For the text-containing cell, return its midpoint in [x, y] coordinate format. 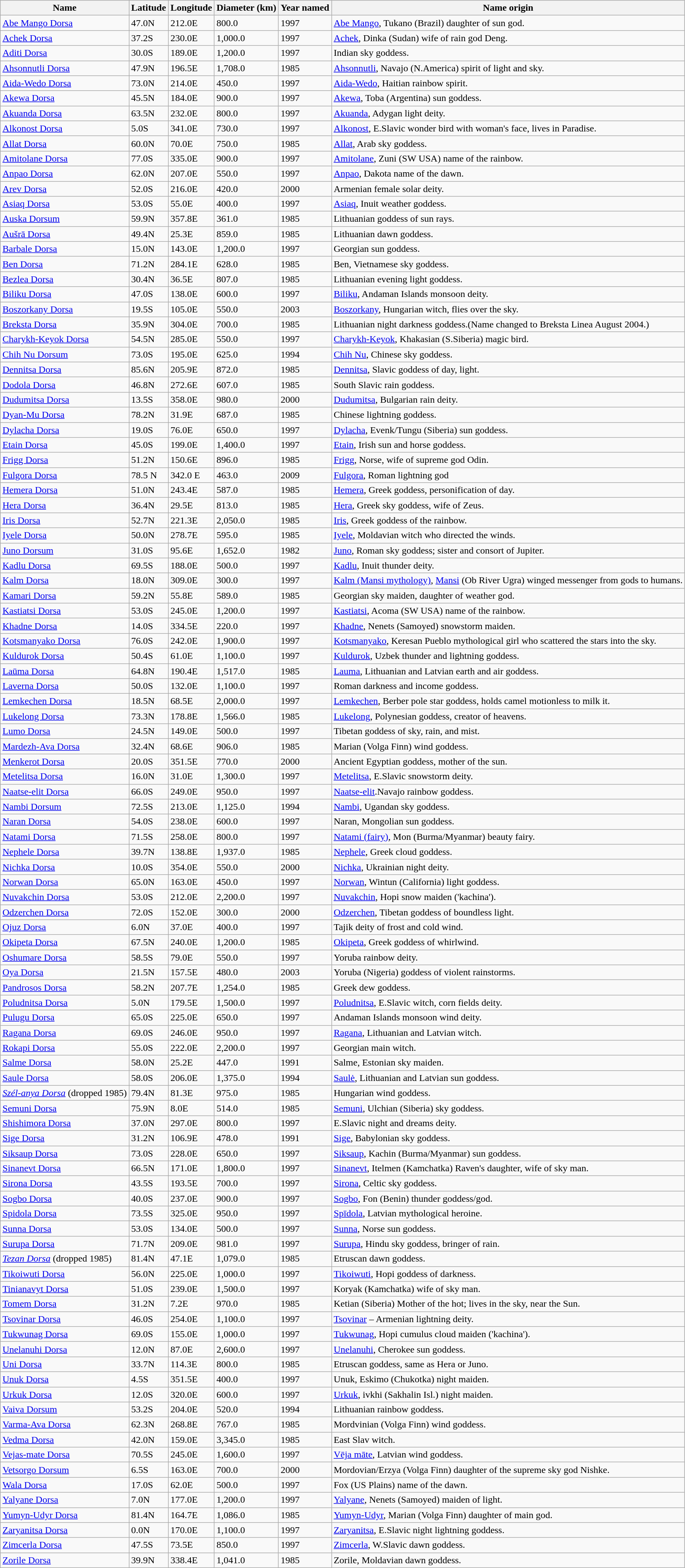
237.0E [191, 1199]
209.0E [191, 1244]
138.0E [191, 294]
29.5E [191, 505]
357.8E [191, 219]
Spīdola, Latvian mythological heroine. [508, 1214]
Sogbo Dorsa [65, 1199]
Aušrā Dorsa [65, 234]
240.0E [191, 942]
Mordvinian (Volga Finn) wind goddess. [508, 1425]
304.0E [191, 324]
Szél-anya Dorsa (dropped 1985) [65, 1093]
75.9N [149, 1108]
981.0 [246, 1244]
Georgian sun goddess. [508, 249]
54.0S [149, 822]
770.0 [246, 761]
480.0 [246, 972]
2,000.0 [246, 701]
52.7N [149, 520]
Lithuanian dawn goddess. [508, 234]
Ahsonnutli Dorsa [65, 68]
Yoruba rainbow deity. [508, 957]
Chinese lightning goddess. [508, 415]
Lemkechen, Berber pole star goddess, holds camel motionless to milk it. [508, 701]
Dylacha Dorsa [65, 430]
6.0N [149, 927]
69.5S [149, 565]
79.4N [149, 1093]
70.0E [191, 143]
216.0E [191, 189]
268.8E [191, 1425]
Etruscan goddess, same as Hera or Juno. [508, 1364]
Frigg Dorsa [65, 460]
Anpao Dorsa [65, 173]
47.0S [149, 294]
Tomem Dorsa [65, 1304]
Iyele, Moldavian witch who directed the winds. [508, 535]
Aida-Wedo, Haitian rainbow spirit. [508, 83]
Sunna Dorsa [65, 1229]
Sige, Babylonian sky goddess. [508, 1138]
Naran, Mongolian sun goddess. [508, 822]
4.5S [149, 1379]
Frigg, Norse, wife of supreme god Odin. [508, 460]
Etruscan dawn goddess. [508, 1259]
Yumyn-Udyr, Marian (Volga Finn) daughter of main god. [508, 1515]
1,708.0 [246, 68]
272.6E [191, 384]
85.6N [149, 369]
132.0E [191, 686]
Allat, Arab sky goddess. [508, 143]
Oya Dorsa [65, 972]
Amitolane Dorsa [65, 158]
Norwan, Wintun (California) light goddess. [508, 882]
325.0E [191, 1214]
Name [65, 8]
Marian (Volga Finn) wind goddess. [508, 746]
32.4N [149, 746]
24.5N [149, 731]
16.0N [149, 776]
628.0 [246, 264]
1,300.0 [246, 776]
Unuk Dorsa [65, 1379]
Hera, Greek sky goddess, wife of Zeus. [508, 505]
Kamari Dorsa [65, 596]
58.5S [149, 957]
Menkerot Dorsa [65, 761]
68.5E [191, 701]
47.5S [149, 1545]
Lithuanian goddess of sun rays. [508, 219]
859.0 [246, 234]
71.7N [149, 1244]
188.0E [191, 565]
238.0E [191, 822]
Kuldurok, Uzbek thunder and lightning goddess. [508, 656]
Sogbo, Fon (Benin) thunder goddess/god. [508, 1199]
Nambi, Ugandan sky goddess. [508, 807]
58.0N [149, 1063]
Sunna, Norse sun goddess. [508, 1229]
61.0E [191, 656]
320.0E [191, 1394]
Ragana Dorsa [65, 1033]
Nambi Dorsum [65, 807]
72.5S [149, 807]
Ojuz Dorsa [65, 927]
Vedma Dorsa [65, 1440]
Kalm (Mansi mythology), Mansi (Ob River Ugra) winged messenger from gods to humans. [508, 580]
Nichka Dorsa [65, 867]
81.3E [191, 1093]
243.4E [191, 490]
1,086.0 [246, 1515]
Anpao, Dakota name of the dawn. [508, 173]
Sinanevt, Itelmen (Kamchatka) Raven's daughter, wife of sky man. [508, 1168]
Naran Dorsa [65, 822]
51.2N [149, 460]
71.5S [149, 837]
Sinanevt Dorsa [65, 1168]
Saulė, Lithuanian and Latvian sun goddess. [508, 1078]
Hemera, Greek goddess, personification of day. [508, 490]
Tinianavyt Dorsa [65, 1289]
Kotsmanyako, Keresan Pueblo mythological girl who scattered the stars into the sky. [508, 641]
46.0S [149, 1319]
Siksaup Dorsa [65, 1153]
30.0S [149, 53]
514.0 [246, 1108]
520.0 [246, 1410]
157.5E [191, 972]
Name origin [508, 8]
Dudumitsa, Bulgarian rain deity. [508, 400]
195.0E [191, 354]
Year named [305, 8]
78.5 N [149, 475]
Alkonost Dorsa [65, 128]
Chih Nu, Chinese sky goddess. [508, 354]
193.5E [191, 1184]
53.2S [149, 1410]
Siksaup, Kachin (Burma/Myanmar) sun goddess. [508, 1153]
230.0E [191, 38]
1,254.0 [246, 988]
Tukwunag, Hopi cumulus cloud maiden ('kachina'). [508, 1334]
Boszorkany, Hungarian witch, flies over the sky. [508, 309]
341.0E [191, 128]
31.0S [149, 550]
1,900.0 [246, 641]
354.0E [191, 867]
66.5N [149, 1168]
Akuanda Dorsa [65, 113]
447.0 [246, 1063]
Odzerchen, Tibetan goddess of boundless light. [508, 912]
31.9E [191, 415]
Etain Dorsa [65, 445]
463.0 [246, 475]
6.5S [149, 1470]
Indian sky goddess. [508, 53]
55.0S [149, 1048]
Natami Dorsa [65, 837]
285.0E [191, 339]
47.1E [191, 1259]
222.0E [191, 1048]
Greek dew goddess. [508, 988]
Auska Dorsum [65, 219]
Mardezh-Ava Dorsa [65, 746]
15.0N [149, 249]
Sirona Dorsa [65, 1184]
980.0 [246, 400]
Nichka, Ukrainian night deity. [508, 867]
50.0S [149, 686]
2009 [305, 475]
63.5N [149, 113]
184.0E [191, 98]
Koryak (Kamchatka) wife of sky man. [508, 1289]
249.0E [191, 792]
478.0 [246, 1138]
5.0N [149, 1003]
Zaryanitsa, E.Slavic night lightning goddess. [508, 1530]
East Slav witch. [508, 1440]
Ben Dorsa [65, 264]
59.2N [149, 596]
246.0E [191, 1033]
199.0E [191, 445]
114.3E [191, 1364]
Armenian female solar deity. [508, 189]
58.2N [149, 988]
50.0N [149, 535]
Natami (fairy), Mon (Burma/Myanmar) beauty fairy. [508, 837]
55.8E [191, 596]
Kotsmanyako Dorsa [65, 641]
Akewa, Toba (Argentina) sun goddess. [508, 98]
1,517.0 [246, 671]
40.0S [149, 1199]
42.0N [149, 1440]
39.7N [149, 852]
Unelanuhi, Cherokee sun goddess. [508, 1349]
Tikoiwuti, Hopi goddess of darkness. [508, 1274]
52.0S [149, 189]
338.4E [191, 1560]
Achek, Dinka (Sudan) wife of rain god Deng. [508, 38]
Vejas-mate Dorsa [65, 1455]
Naatse-elit.Navajo rainbow goddess. [508, 792]
Ketian (Siberia) Mother of the hot; lives in the sky, near the Sun. [508, 1304]
Yalyane, Nenets (Samoyed) maiden of light. [508, 1500]
297.0E [191, 1123]
Aida-Wedo Dorsa [65, 83]
Semuni, Ulchian (Siberia) sky goddess. [508, 1108]
73.5S [149, 1214]
51.0S [149, 1289]
21.5N [149, 972]
589.0 [246, 596]
Surupa, Hindu sky goddess, bringer of rain. [508, 1244]
25.2E [191, 1063]
687.0 [246, 415]
Tibetan goddess of sky, rain, and mist. [508, 731]
35.9N [149, 324]
Hemera Dorsa [65, 490]
Mordovian/Erzya (Volga Finn) daughter of the supreme sky god Nishke. [508, 1470]
Kalm Dorsa [65, 580]
138.8E [191, 852]
Lukelong, Polynesian goddess, creator of heavens. [508, 716]
55.0E [191, 204]
Saule Dorsa [65, 1078]
Asiaq Dorsa [65, 204]
Barbale Dorsa [65, 249]
Sige Dorsa [65, 1138]
Zorile Dorsa [65, 1560]
149.0E [191, 731]
Breksta Dorsa [65, 324]
214.0E [191, 83]
7.2E [191, 1304]
Iris Dorsa [65, 520]
E.Slavic night and dreams deity. [508, 1123]
Amitolane, Zuni (SW USA) name of the rainbow. [508, 158]
Iyele Dorsa [65, 535]
76.0S [149, 641]
56.0N [149, 1274]
Roman darkness and income goddess. [508, 686]
Dyan-Mu Dorsa [65, 415]
Unuk, Eskimo (Chukotka) night maiden. [508, 1379]
Kastiatsi Dorsa [65, 611]
143.0E [191, 249]
Pulugu Dorsa [65, 1018]
730.0 [246, 128]
Khadne, Nenets (Samoyed) snowstorm maiden. [508, 626]
232.0E [191, 113]
105.0E [191, 309]
Vetsorgo Dorsum [65, 1470]
Dylacha, Evenk/Tungu (Siberia) sun goddess. [508, 430]
Varma-Ava Dorsa [65, 1425]
Kastiatsi, Acoma (SW USA) name of the rainbow. [508, 611]
Etain, Irish sun and horse goddess. [508, 445]
906.0 [246, 746]
164.7E [191, 1515]
Shishimora Dorsa [65, 1123]
46.8N [149, 384]
54.5N [149, 339]
Biliku Dorsa [65, 294]
62.0N [149, 173]
Biliku, Andaman Islands monsoon deity. [508, 294]
3,345.0 [246, 1440]
813.0 [246, 505]
204.0E [191, 1410]
Ancient Egyptian goddess, mother of the sun. [508, 761]
Fulgora, Roman lightning god [508, 475]
Okipeta Dorsa [65, 942]
Urkuk, ivkhi (Sakhalin Isl.) night maiden. [508, 1394]
68.6E [191, 746]
Yalyane Dorsa [65, 1500]
Tukwunag Dorsa [65, 1334]
Zorile, Moldavian dawn goddess. [508, 1560]
Ben, Vietnamese sky goddess. [508, 264]
0.0N [149, 1530]
196.5E [191, 68]
Kuldurok Dorsa [65, 656]
Rokapi Dorsa [65, 1048]
Longitude [191, 8]
178.8E [191, 716]
1982 [305, 550]
Hungarian wind goddess. [508, 1093]
595.0 [246, 535]
10.0S [149, 867]
Poludnitsa Dorsa [65, 1003]
77.0S [149, 158]
Dennitsa, Slavic goddess of day, light. [508, 369]
Okipeta, Greek goddess of whirlwind. [508, 942]
1,125.0 [246, 807]
20.0S [149, 761]
Akuanda, Adygan light deity. [508, 113]
62.0E [191, 1485]
Juno, Roman sky goddess; sister and consort of Jupiter. [508, 550]
Chih Nu Dorsum [65, 354]
37.2S [149, 38]
Yumyn-Udyr Dorsa [65, 1515]
Urkuk Dorsa [65, 1394]
Lukelong Dorsa [65, 716]
18.5N [149, 701]
45.0S [149, 445]
Odzerchen Dorsa [65, 912]
Naatse-elit Dorsa [65, 792]
625.0 [246, 354]
Tsovinar – Armenian lightning deity. [508, 1319]
19.5S [149, 309]
1,041.0 [246, 1560]
73.3N [149, 716]
179.5E [191, 1003]
Dodola Dorsa [65, 384]
14.0S [149, 626]
67.5N [149, 942]
278.7E [191, 535]
Tezan Dorsa (dropped 1985) [65, 1259]
71.2N [149, 264]
Laverna Dorsa [65, 686]
Poludnitsa, E.Slavic witch, corn fields deity. [508, 1003]
Lumo Dorsa [65, 731]
76.0E [191, 430]
970.0 [246, 1304]
Tsovinar Dorsa [65, 1319]
Metelitsa Dorsa [65, 776]
70.5S [149, 1455]
Akewa Dorsa [65, 98]
66.0S [149, 792]
47.9N [149, 68]
73.0N [149, 83]
13.5S [149, 400]
1,937.0 [246, 852]
159.0E [191, 1440]
Tikoiwuti Dorsa [65, 1274]
45.5N [149, 98]
850.0 [246, 1545]
309.0E [191, 580]
2,050.0 [246, 520]
Lithuanian evening light goddess. [508, 279]
Nuvakchin, Hopi snow maiden ('kachina'). [508, 897]
213.0E [191, 807]
87.0E [191, 1349]
30.4N [149, 279]
Zaryanitsa Dorsa [65, 1530]
767.0 [246, 1425]
Alkonost, E.Slavic wonder bird with woman's face, lives in Paradise. [508, 128]
607.0 [246, 384]
Iris, Greek goddess of the rainbow. [508, 520]
37.0E [191, 927]
47.0N [149, 23]
39.9N [149, 1560]
Allat Dorsa [65, 143]
37.0N [149, 1123]
12.0N [149, 1349]
420.0 [246, 189]
284.1E [191, 264]
134.0E [191, 1229]
Kadlu, Inuit thunder deity. [508, 565]
106.9E [191, 1138]
51.0N [149, 490]
242.0E [191, 641]
750.0 [246, 143]
Fox (US Plains) name of the dawn. [508, 1485]
896.0 [246, 460]
Diameter (km) [246, 8]
Bezlea Dorsa [65, 279]
Kadlu Dorsa [65, 565]
206.0E [191, 1078]
Arev Dorsa [65, 189]
Vaiva Dorsum [65, 1410]
43.5S [149, 1184]
Latitude [149, 8]
Oshumare Dorsa [65, 957]
59.9N [149, 219]
Salme, Estonian sky maiden. [508, 1063]
Lithuanian night darkness goddess.(Name changed to Breksta Linea August 2004.) [508, 324]
1,600.0 [246, 1455]
Tajik deity of frost and cold wind. [508, 927]
79.0E [191, 957]
Wala Dorsa [65, 1485]
975.0 [246, 1093]
Nephele Dorsa [65, 852]
Khadne Dorsa [65, 626]
587.0 [246, 490]
36.4N [149, 505]
7.0N [149, 1500]
62.3N [149, 1425]
Abe Mango, Tukano (Brazil) daughter of sun god. [508, 23]
Vēja māte, Latvian wind goddess. [508, 1455]
1,079.0 [246, 1259]
Ragana, Lithuanian and Latvian witch. [508, 1033]
60.0N [149, 143]
Semuni Dorsa [65, 1108]
177.0E [191, 1500]
207.0E [191, 173]
Abe Mango Dorsa [65, 23]
342.0 E [191, 475]
258.0E [191, 837]
Georgian sky maiden, daughter of weather god. [508, 596]
95.6E [191, 550]
1,800.0 [246, 1168]
Ahsonnutli, Navajo (N.America) spirit of light and sky. [508, 68]
64.8N [149, 671]
Nephele, Greek cloud goddess. [508, 852]
171.0E [191, 1168]
73.5E [191, 1545]
358.0E [191, 400]
Boszorkany Dorsa [65, 309]
Laūma Dorsa [65, 671]
Georgian main witch. [508, 1048]
78.2N [149, 415]
334.5E [191, 626]
150.6E [191, 460]
Dennitsa Dorsa [65, 369]
254.0E [191, 1319]
1,400.0 [246, 445]
189.0E [191, 53]
Zimcerla Dorsa [65, 1545]
872.0 [246, 369]
36.5E [191, 279]
155.0E [191, 1334]
Yoruba (Nigeria) goddess of violent rainstorms. [508, 972]
Andaman Islands monsoon wind deity. [508, 1018]
Lemkechen Dorsa [65, 701]
Surupa Dorsa [65, 1244]
18.0N [149, 580]
12.0S [149, 1394]
Charykh-Keyok Dorsa [65, 339]
72.0S [149, 912]
8.0E [191, 1108]
Zimcerla, W.Slavic dawn goddess. [508, 1545]
Hera Dorsa [65, 505]
17.0S [149, 1485]
50.4S [149, 656]
65.0N [149, 882]
Dudumitsa Dorsa [65, 400]
221.3E [191, 520]
220.0 [246, 626]
49.4N [149, 234]
Pandrosos Dorsa [65, 988]
205.9E [191, 369]
239.0E [191, 1289]
5.0S [149, 128]
Nuvakchin Dorsa [65, 897]
190.4E [191, 671]
361.0 [246, 219]
170.0E [191, 1530]
Charykh-Keyok, Khakasian (S.Siberia) magic bird. [508, 339]
Sirona, Celtic sky goddess. [508, 1184]
Lauma, Lithuanian and Latvian earth and air goddess. [508, 671]
Achek Dorsa [65, 38]
58.0S [149, 1078]
2,600.0 [246, 1349]
1,566.0 [246, 716]
Norwan Dorsa [65, 882]
25.3E [191, 234]
207.7E [191, 988]
Asiaq, Inuit weather goddess. [508, 204]
1,652.0 [246, 550]
Juno Dorsum [65, 550]
Metelitsa, E.Slavic snowstorm deity. [508, 776]
65.0S [149, 1018]
South Slavic rain goddess. [508, 384]
Spidola Dorsa [65, 1214]
1,375.0 [246, 1078]
33.7N [149, 1364]
Salme Dorsa [65, 1063]
Fulgora Dorsa [65, 475]
228.0E [191, 1153]
Lithuanian rainbow goddess. [508, 1410]
Aditi Dorsa [65, 53]
31.0E [191, 776]
Uni Dorsa [65, 1364]
335.0E [191, 158]
152.0E [191, 912]
Unelanuhi Dorsa [65, 1349]
19.0S [149, 430]
807.0 [246, 279]
